Detect which cell encompasses the target text, then output its [x, y] center coordinate. 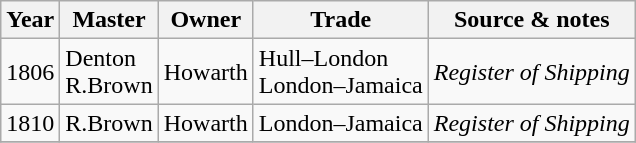
Owner [206, 20]
Master [109, 20]
Year [30, 20]
Source & notes [532, 20]
R.Brown [109, 123]
DentonR.Brown [109, 72]
Trade [340, 20]
1810 [30, 123]
1806 [30, 72]
London–Jamaica [340, 123]
Hull–LondonLondon–Jamaica [340, 72]
